Find where the given text appears and provide that cell's center as (X, Y) coordinate. 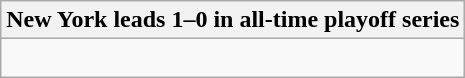
New York leads 1–0 in all-time playoff series (233, 20)
